Locate the cell with the specified text and output its (X, Y) center coordinate. 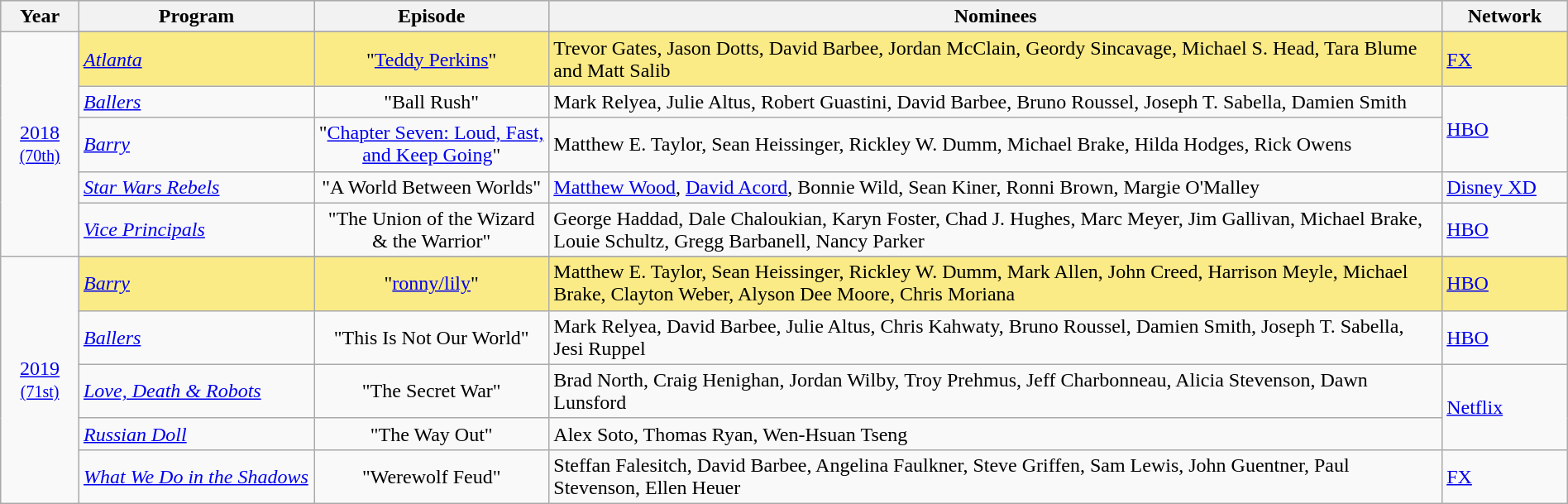
Network (1505, 17)
Nominees (996, 17)
"This Is Not Our World" (432, 338)
"Werewolf Feud" (432, 477)
George Haddad, Dale Chaloukian, Karyn Foster, Chad J. Hughes, Marc Meyer, Jim Gallivan, Michael Brake, Louie Schultz, Gregg Barbanell, Nancy Parker (996, 230)
"The Union of the Wizard & the Warrior" (432, 230)
Atlanta (196, 60)
2018(70th) (40, 144)
Episode (432, 17)
Disney XD (1505, 187)
What We Do in the Shadows (196, 477)
Brad North, Craig Henighan, Jordan Wilby, Troy Prehmus, Jeff Charbonneau, Alicia Stevenson, Dawn Lunsford (996, 391)
2019(71st) (40, 380)
"ronny/lily" (432, 283)
Matthew Wood, David Acord, Bonnie Wild, Sean Kiner, Ronni Brown, Margie O'Malley (996, 187)
Vice Principals (196, 230)
Trevor Gates, Jason Dotts, David Barbee, Jordan McClain, Geordy Sincavage, Michael S. Head, Tara Blume and Matt Salib (996, 60)
Year (40, 17)
"Teddy Perkins" (432, 60)
Steffan Falesitch, David Barbee, Angelina Faulkner, Steve Griffen, Sam Lewis, John Guentner, Paul Stevenson, Ellen Heuer (996, 477)
Mark Relyea, Julie Altus, Robert Guastini, David Barbee, Bruno Roussel, Joseph T. Sabella, Damien Smith (996, 102)
"Ball Rush" (432, 102)
Alex Soto, Thomas Ryan, Wen-Hsuan Tseng (996, 434)
Matthew E. Taylor, Sean Heissinger, Rickley W. Dumm, Michael Brake, Hilda Hodges, Rick Owens (996, 144)
Netflix (1505, 407)
Star Wars Rebels (196, 187)
Love, Death & Robots (196, 391)
Program (196, 17)
Russian Doll (196, 434)
"The Secret War" (432, 391)
"A World Between Worlds" (432, 187)
"The Way Out" (432, 434)
Mark Relyea, David Barbee, Julie Altus, Chris Kahwaty, Bruno Roussel, Damien Smith, Joseph T. Sabella, Jesi Ruppel (996, 338)
"Chapter Seven: Loud, Fast, and Keep Going" (432, 144)
